For the text-containing cell, return its midpoint in (X, Y) coordinate format. 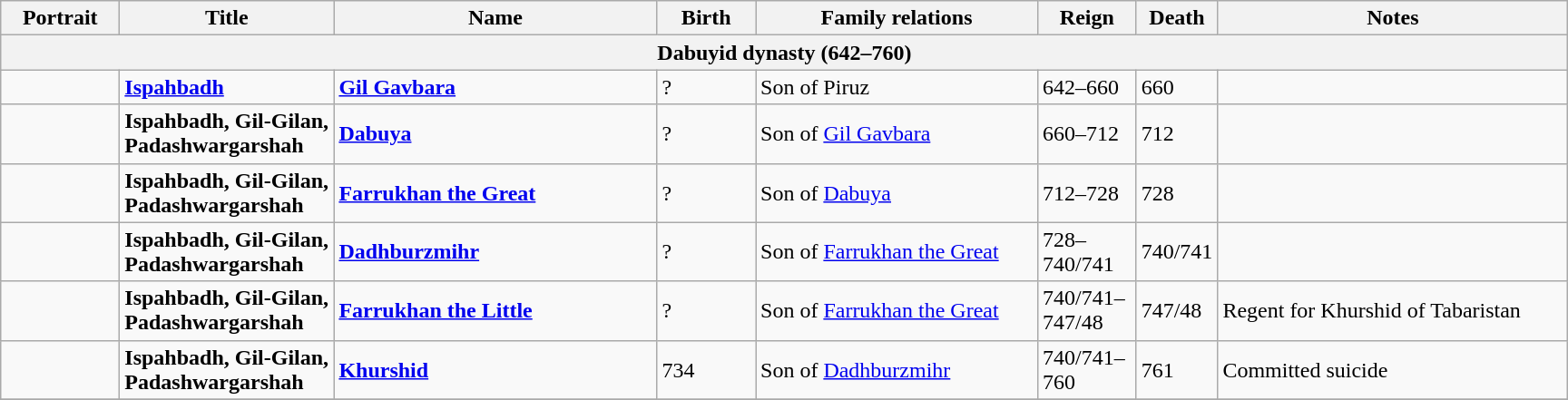
Son of Dabuya (897, 192)
Committed suicide (1393, 370)
642–660 (1087, 87)
Birth (706, 18)
Portrait (60, 18)
Farrukhan the Great (495, 192)
Gil Gavbara (495, 87)
Notes (1393, 18)
Title (227, 18)
Khurshid (495, 370)
712–728 (1087, 192)
Son of Dadhburzmihr (897, 370)
Dabuya (495, 134)
734 (706, 370)
Death (1177, 18)
Regent for Khurshid of Tabaristan (1393, 310)
Ispahbadh (227, 87)
660–712 (1087, 134)
Reign (1087, 18)
Name (495, 18)
728–740/741 (1087, 252)
740/741–747/48 (1087, 310)
Dabuyid dynasty (642–760) (784, 53)
728 (1177, 192)
Dadhburzmihr (495, 252)
Son of Piruz (897, 87)
660 (1177, 87)
Farrukhan the Little (495, 310)
740/741 (1177, 252)
Son of Gil Gavbara (897, 134)
Family relations (897, 18)
740/741–760 (1087, 370)
712 (1177, 134)
761 (1177, 370)
747/48 (1177, 310)
